Detect which cell encompasses the target text, then output its [x, y] center coordinate. 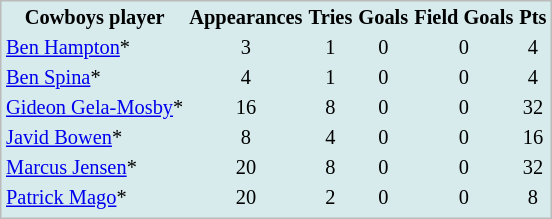
Cowboys player [94, 18]
Ben Spina* [94, 78]
Ben Hampton* [94, 48]
Patrick Mago* [94, 198]
Field Goals [464, 18]
2 [330, 198]
Pts [533, 18]
Goals [384, 18]
Tries [330, 18]
3 [246, 48]
Javid Bowen* [94, 138]
Appearances [246, 18]
Gideon Gela-Mosby* [94, 108]
Marcus Jensen* [94, 168]
